Determine the (x, y) coordinate at the center of the cell enclosing the given text.  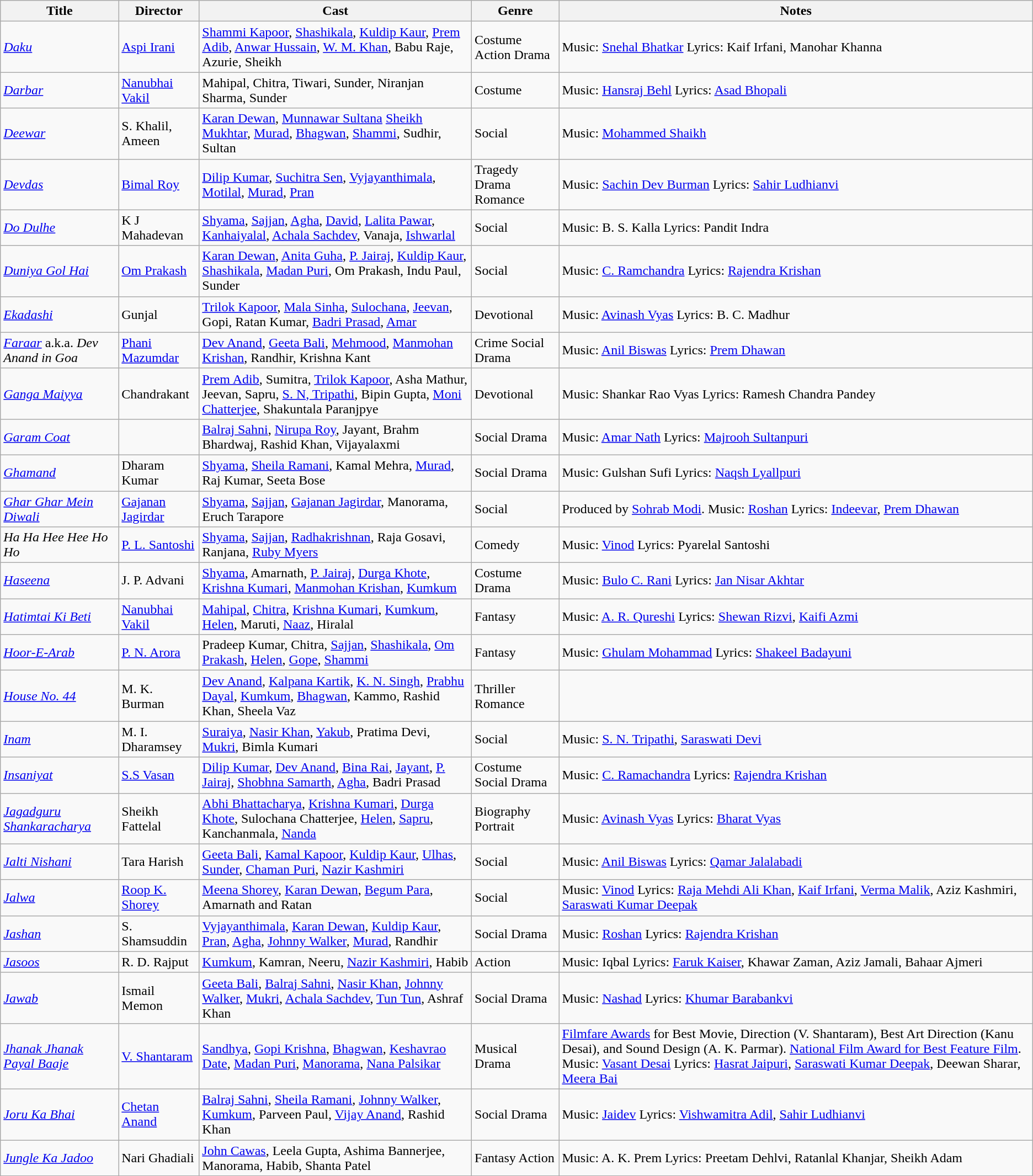
Shyama, Sheila Ramani, Kamal Mehra, Murad, Raj Kumar, Seeta Bose (336, 472)
Trilok Kapoor, Mala Sinha, Sulochana, Jeevan, Gopi, Ratan Kumar, Badri Prasad, Amar (336, 315)
Fantasy Action (515, 1158)
Kumkum, Kamran, Neeru, Nazir Kashmiri, Habib (336, 962)
Music: C. Ramachandra Lyrics: Rajendra Krishan (796, 775)
Music: A. R. Qureshi Lyrics: Shewan Rizvi, Kaifi Azmi (796, 617)
Jalti Nishani (60, 862)
Karan Dewan, Anita Guha, P. Jairaj, Kuldip Kaur, Shashikala, Madan Puri, Om Prakash, Indu Paul, Sunder (336, 271)
Insaniyat (60, 775)
Shyama, Amarnath, P. Jairaj, Durga Khote, Krishna Kumari, Manmohan Krishan, Kumkum (336, 581)
Balraj Sahni, Nirupa Roy, Jayant, Brahm Bhardwaj, Rashid Khan, Vijayalaxmi (336, 437)
Aspi Irani (159, 47)
Joru Ka Bhai (60, 1114)
Dilip Kumar, Suchitra Sen, Vyjayanthimala, Motilal, Murad, Pran (336, 184)
Music: Anil Biswas Lyrics: Prem Dhawan (796, 350)
R. D. Rajput (159, 962)
Geeta Bali, Kamal Kapoor, Kuldip Kaur, Ulhas, Sunder, Chaman Puri, Nazir Kashmiri (336, 862)
Costume Social Drama (515, 775)
Music: Hansraj Behl Lyrics: Asad Bhopali (796, 91)
Chetan Anand (159, 1114)
Dilip Kumar, Dev Anand, Bina Rai, Jayant, P. Jairaj, Shobhna Samarth, Agha, Badri Prasad (336, 775)
Music: Jaidev Lyrics: Vishwamitra Adil, Sahir Ludhianvi (796, 1114)
J. P. Advani (159, 581)
Geeta Bali, Balraj Sahni, Nasir Khan, Johnny Walker, Mukri, Achala Sachdev, Tun Tun, Ashraf Khan (336, 998)
Abhi Bhattacharya, Krishna Kumari, Durga Khote, Sulochana Chatterjee, Helen, Sapru, Kanchanmala, Nanda (336, 818)
Balraj Sahni, Sheila Ramani, Johnny Walker, Kumkum, Parveen Paul, Vijay Anand, Rashid Khan (336, 1114)
Music: Mohammed Shaikh (796, 134)
Shyama, Sajjan, Agha, David, Lalita Pawar, Kanhaiyalal, Achala Sachdev, Vanaja, Ishwarlal (336, 227)
Mahipal, Chitra, Krishna Kumari, Kumkum, Helen, Maruti, Naaz, Hiralal (336, 617)
Music: C. Ramchandra Lyrics: Rajendra Krishan (796, 271)
Inam (60, 739)
Deewar (60, 134)
Tara Harish (159, 862)
Daku (60, 47)
Music: Bulo C. Rani Lyrics: Jan Nisar Akhtar (796, 581)
Music: Vinod Lyrics: Pyarelal Santoshi (796, 545)
Title (60, 11)
P. L. Santoshi (159, 545)
Music: Roshan Lyrics: Rajendra Krishan (796, 934)
Action (515, 962)
Music: Amar Nath Lyrics: Majrooh Sultanpuri (796, 437)
Shyama, Sajjan, Radhakrishnan, Raja Gosavi, Ranjana, Ruby Myers (336, 545)
Director (159, 11)
Haseena (60, 581)
Music: Shankar Rao Vyas Lyrics: Ramesh Chandra Pandey (796, 393)
Prem Adib, Sumitra, Trilok Kapoor, Asha Mathur, Jeevan, Sapru, S. N, Tripathi, Bipin Gupta, Moni Chatterjee, Shakuntala Paranjpye (336, 393)
Jungle Ka Jadoo (60, 1158)
House No. 44 (60, 696)
V. Shantaram (159, 1056)
Jawab (60, 998)
Sheikh Fattelal (159, 818)
Dev Anand, Geeta Bali, Mehmood, Manmohan Krishan, Randhir, Krishna Kant (336, 350)
Faraar a.k.a. Dev Anand in Goa (60, 350)
Tragedy Drama Romance (515, 184)
Jalwa (60, 897)
Do Dulhe (60, 227)
John Cawas, Leela Gupta, Ashima Bannerjee, Manorama, Habib, Shanta Patel (336, 1158)
Shammi Kapoor, Shashikala, Kuldip Kaur, Prem Adib, Anwar Hussain, W. M. Khan, Babu Raje, Azurie, Sheikh (336, 47)
S.S Vasan (159, 775)
Genre (515, 11)
Dharam Kumar (159, 472)
Phani Mazumdar (159, 350)
Music: B. S. Kalla Lyrics: Pandit Indra (796, 227)
Roop K. Shorey (159, 897)
S. Khalil, Ameen (159, 134)
Dev Anand, Kalpana Kartik, K. N. Singh, Prabhu Dayal, Kumkum, Bhagwan, Kammo, Rashid Khan, Sheela Vaz (336, 696)
Chandrakant (159, 393)
Music: Iqbal Lyrics: Faruk Kaiser, Khawar Zaman, Aziz Jamali, Bahaar Ajmeri (796, 962)
Ekadashi (60, 315)
Ganga Maiyya (60, 393)
M. I. Dharamsey (159, 739)
Vyjayanthimala, Karan Dewan, Kuldip Kaur, Pran, Agha, Johnny Walker, Murad, Randhir (336, 934)
Om Prakash (159, 271)
Comedy (515, 545)
Hoor-E-Arab (60, 652)
Jashan (60, 934)
K J Mahadevan (159, 227)
Ghamand (60, 472)
Costume Drama (515, 581)
Hatimtai Ki Beti (60, 617)
Karan Dewan, Munnawar Sultana Sheikh Mukhtar, Murad, Bhagwan, Shammi, Sudhir, Sultan (336, 134)
Pradeep Kumar, Chitra, Sajjan, Shashikala, Om Prakash, Helen, Gope, Shammi (336, 652)
Nari Ghadiali (159, 1158)
Notes (796, 11)
Ha Ha Hee Hee Ho Ho (60, 545)
Biography Portrait (515, 818)
Music: Avinash Vyas Lyrics: Bharat Vyas (796, 818)
Thriller Romance (515, 696)
Music: Ghulam Mohammad Lyrics: Shakeel Badayuni (796, 652)
Crime Social Drama (515, 350)
Jagadguru Shankaracharya (60, 818)
Bimal Roy (159, 184)
Shyama, Sajjan, Gajanan Jagirdar, Manorama, Eruch Tarapore (336, 509)
Darbar (60, 91)
Costume (515, 91)
M. K. Burman (159, 696)
Sandhya, Gopi Krishna, Bhagwan, Keshavrao Date, Madan Puri, Manorama, Nana Palsikar (336, 1056)
Jhanak Jhanak Payal Baaje (60, 1056)
Cast (336, 11)
Musical Drama (515, 1056)
Jasoos (60, 962)
Meena Shorey, Karan Dewan, Begum Para, Amarnath and Ratan (336, 897)
Music: Avinash Vyas Lyrics: B. C. Madhur (796, 315)
Garam Coat (60, 437)
Costume Action Drama (515, 47)
Devdas (60, 184)
Gajanan Jagirdar (159, 509)
P. N. Arora (159, 652)
Produced by Sohrab Modi. Music: Roshan Lyrics: Indeevar, Prem Dhawan (796, 509)
Music: Anil Biswas Lyrics: Qamar Jalalabadi (796, 862)
Music: Vinod Lyrics: Raja Mehdi Ali Khan, Kaif Irfani, Verma Malik, Aziz Kashmiri, Saraswati Kumar Deepak (796, 897)
Music: Gulshan Sufi Lyrics: Naqsh Lyallpuri (796, 472)
S. Shamsuddin (159, 934)
Music: Sachin Dev Burman Lyrics: Sahir Ludhianvi (796, 184)
Ghar Ghar Mein Diwali (60, 509)
Music: A. K. Prem Lyrics: Preetam Dehlvi, Ratanlal Khanjar, Sheikh Adam (796, 1158)
Ismail Memon (159, 998)
Suraiya, Nasir Khan, Yakub, Pratima Devi, Mukri, Bimla Kumari (336, 739)
Music: Nashad Lyrics: Khumar Barabankvi (796, 998)
Music: Snehal Bhatkar Lyrics: Kaif Irfani, Manohar Khanna (796, 47)
Duniya Gol Hai (60, 271)
Mahipal, Chitra, Tiwari, Sunder, Niranjan Sharma, Sunder (336, 91)
Music: S. N. Tripathi, Saraswati Devi (796, 739)
Gunjal (159, 315)
